For the text-containing cell, return its midpoint in [X, Y] coordinate format. 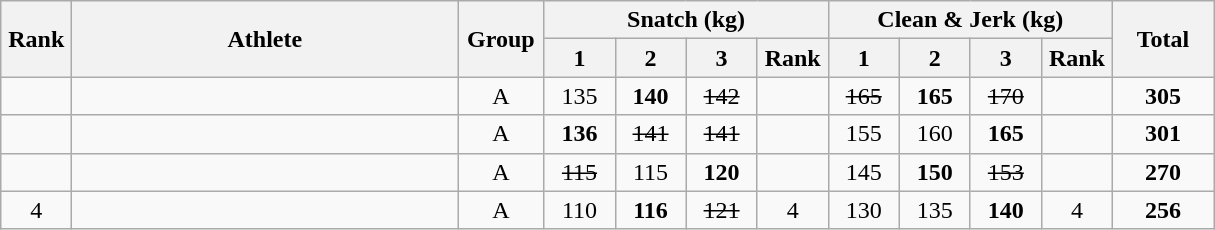
270 [1162, 172]
155 [864, 134]
Clean & Jerk (kg) [970, 20]
160 [934, 134]
170 [1006, 96]
145 [864, 172]
121 [722, 210]
305 [1162, 96]
Athlete [265, 39]
142 [722, 96]
150 [934, 172]
110 [580, 210]
136 [580, 134]
Group [501, 39]
Total [1162, 39]
301 [1162, 134]
116 [650, 210]
256 [1162, 210]
120 [722, 172]
130 [864, 210]
Snatch (kg) [686, 20]
153 [1006, 172]
